Extract the (X, Y) coordinate from the center of the cell holding the provided text.  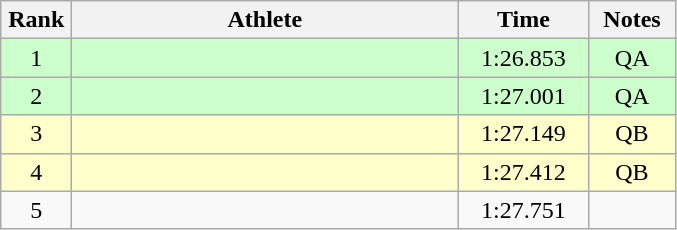
1:26.853 (524, 58)
2 (36, 96)
5 (36, 210)
1:27.149 (524, 134)
1:27.412 (524, 172)
4 (36, 172)
Athlete (265, 20)
Rank (36, 20)
1:27.751 (524, 210)
1 (36, 58)
1:27.001 (524, 96)
3 (36, 134)
Notes (632, 20)
Time (524, 20)
